Pinpoint the cell where the given text exists, returning its [X, Y] midpoint coordinate. 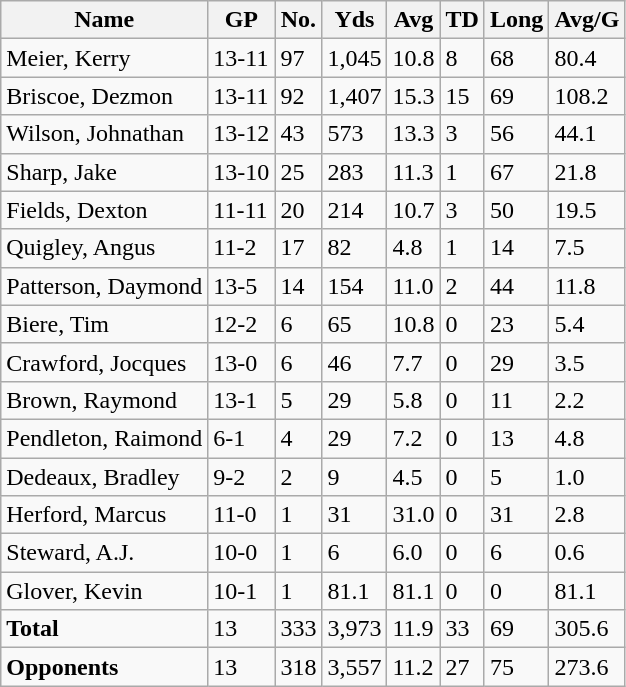
3.5 [587, 362]
2.2 [587, 400]
3,557 [354, 667]
Glover, Kevin [104, 591]
Briscoe, Dezmon [104, 96]
65 [354, 324]
4 [298, 438]
11-0 [242, 515]
10.7 [414, 210]
3,973 [354, 629]
13.3 [414, 134]
6-1 [242, 438]
15.3 [414, 96]
12-2 [242, 324]
273.6 [587, 667]
Wilson, Johnathan [104, 134]
9-2 [242, 477]
97 [298, 58]
10-1 [242, 591]
80.4 [587, 58]
13-12 [242, 134]
214 [354, 210]
333 [298, 629]
11-2 [242, 248]
Fields, Dexton [104, 210]
No. [298, 20]
25 [298, 172]
Sharp, Jake [104, 172]
13-10 [242, 172]
11.3 [414, 172]
GP [242, 20]
13-5 [242, 286]
11.0 [414, 286]
Long [516, 20]
Avg/G [587, 20]
56 [516, 134]
17 [298, 248]
75 [516, 667]
4.5 [414, 477]
Name [104, 20]
20 [298, 210]
283 [354, 172]
21.8 [587, 172]
Avg [414, 20]
Patterson, Daymond [104, 286]
1.0 [587, 477]
11 [516, 400]
2.8 [587, 515]
68 [516, 58]
5.8 [414, 400]
0.6 [587, 553]
23 [516, 324]
Steward, A.J. [104, 553]
TD [462, 20]
318 [298, 667]
44 [516, 286]
13-1 [242, 400]
31.0 [414, 515]
Pendleton, Raimond [104, 438]
Biere, Tim [104, 324]
6.0 [414, 553]
67 [516, 172]
11.2 [414, 667]
8 [462, 58]
9 [354, 477]
92 [298, 96]
50 [516, 210]
1,045 [354, 58]
Quigley, Angus [104, 248]
Crawford, Jocques [104, 362]
1,407 [354, 96]
82 [354, 248]
Yds [354, 20]
43 [298, 134]
7.7 [414, 362]
15 [462, 96]
Opponents [104, 667]
46 [354, 362]
5.4 [587, 324]
44.1 [587, 134]
7.2 [414, 438]
305.6 [587, 629]
33 [462, 629]
Herford, Marcus [104, 515]
108.2 [587, 96]
11-11 [242, 210]
Total [104, 629]
Dedeaux, Bradley [104, 477]
7.5 [587, 248]
13-0 [242, 362]
11.9 [414, 629]
11.8 [587, 286]
27 [462, 667]
Meier, Kerry [104, 58]
573 [354, 134]
10-0 [242, 553]
Brown, Raymond [104, 400]
154 [354, 286]
19.5 [587, 210]
